Scan for the cell matching the given text and deliver its (x, y) coordinate at center. 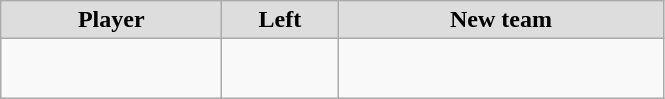
Left (280, 20)
Player (112, 20)
New team (501, 20)
